Find where the given text appears and provide that cell's center as (X, Y) coordinate. 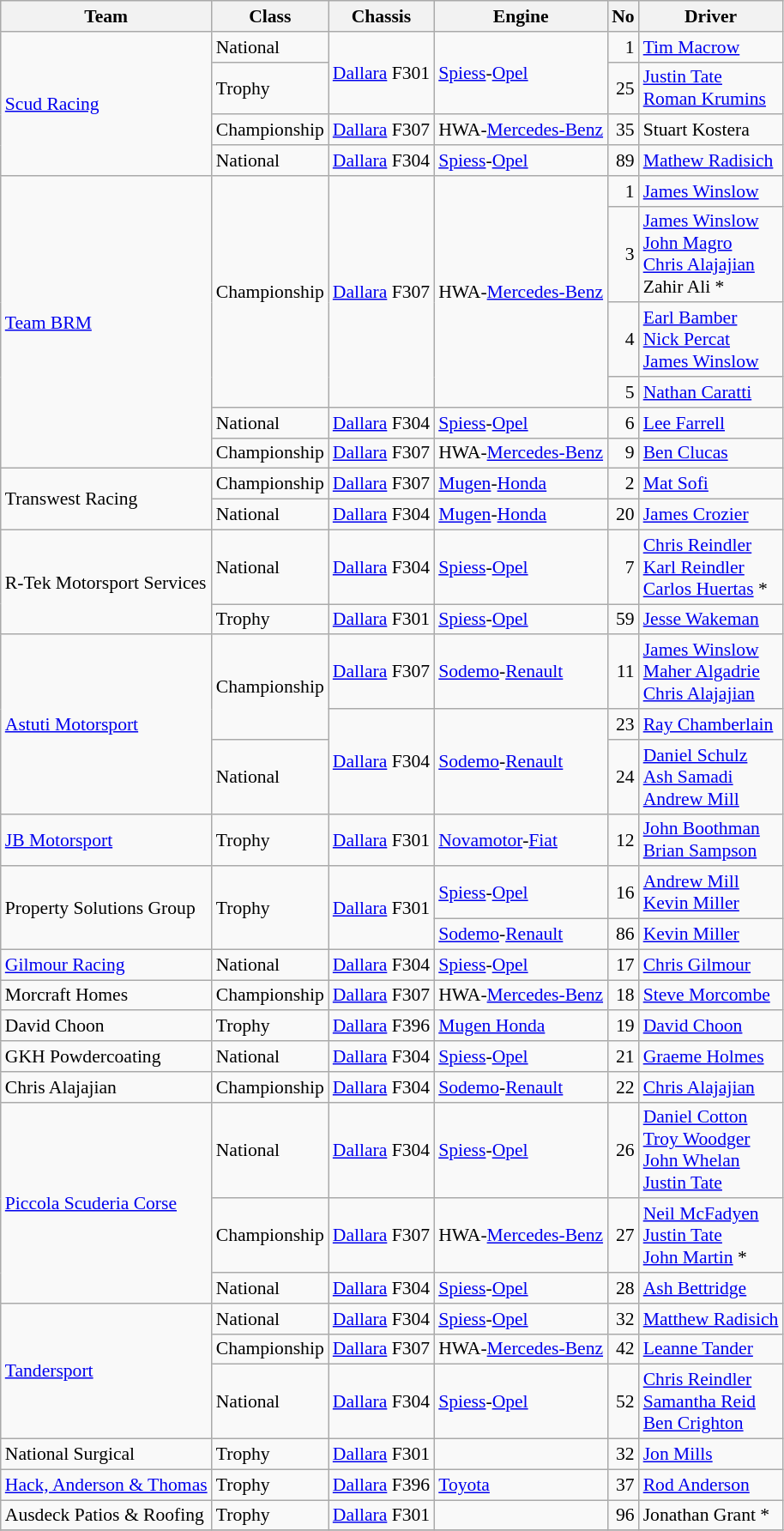
Gilmour Racing (106, 965)
R-Tek Motorsport Services (106, 582)
18 (623, 995)
5 (623, 392)
Daniel Schulz Ash Samadi Andrew Mill (711, 778)
27 (623, 1236)
22 (623, 1087)
Neil McFadyen Justin Tate John Martin * (711, 1236)
Ben Clucas (711, 453)
National Surgical (106, 1455)
37 (623, 1485)
Rod Anderson (711, 1485)
Ray Chamberlain (711, 724)
Steve Morcombe (711, 995)
Chris Gilmour (711, 965)
John Boothman Brian Sampson (711, 839)
James Winslow (711, 191)
Mathew Radisich (711, 160)
Transwest Racing (106, 499)
Chassis (381, 16)
Daniel Cotton Troy Woodger John Whelan Justin Tate (711, 1150)
Nathan Caratti (711, 392)
Tim Macrow (711, 47)
Tandersport (106, 1371)
Ausdeck Patios & Roofing (106, 1516)
16 (623, 893)
Chris Reindler Karl Reindler Carlos Huertas * (711, 566)
Astuti Motorsport (106, 724)
Chris Reindler Samantha Reid Ben Crighton (711, 1402)
42 (623, 1349)
19 (623, 1026)
Mugen Honda (521, 1026)
7 (623, 566)
Driver (711, 16)
Team BRM (106, 323)
26 (623, 1150)
Property Solutions Group (106, 908)
Morcraft Homes (106, 995)
11 (623, 673)
Earl Bamber Nick Percat James Winslow (711, 340)
4 (623, 340)
23 (623, 724)
Stuart Kostera (711, 130)
No (623, 16)
GKH Powdercoating (106, 1056)
9 (623, 453)
Lee Farrell (711, 423)
James Winslow Maher Algadrie Chris Alajajian (711, 673)
Matthew Radisich (711, 1319)
James Winslow John Magro Chris Alajajian Zahir Ali * (711, 254)
Engine (521, 16)
20 (623, 515)
52 (623, 1402)
James Crozier (711, 515)
12 (623, 839)
Piccola Scuderia Corse (106, 1202)
Jon Mills (711, 1455)
6 (623, 423)
21 (623, 1056)
86 (623, 935)
Andrew Mill Kevin Miller (711, 893)
Toyota (521, 1485)
Ash Bettridge (711, 1288)
2 (623, 484)
89 (623, 160)
Hack, Anderson & Thomas (106, 1485)
59 (623, 620)
Justin Tate Roman Krumins (711, 88)
28 (623, 1288)
96 (623, 1516)
Leanne Tander (711, 1349)
17 (623, 965)
JB Motorsport (106, 839)
25 (623, 88)
24 (623, 778)
Jesse Wakeman (711, 620)
Class (270, 16)
Kevin Miller (711, 935)
Novamotor-Fiat (521, 839)
Graeme Holmes (711, 1056)
Scud Racing (106, 104)
35 (623, 130)
3 (623, 254)
Mat Sofi (711, 484)
Team (106, 16)
Jonathan Grant * (711, 1516)
